Pinpoint the cell where the given text exists, returning its (X, Y) midpoint coordinate. 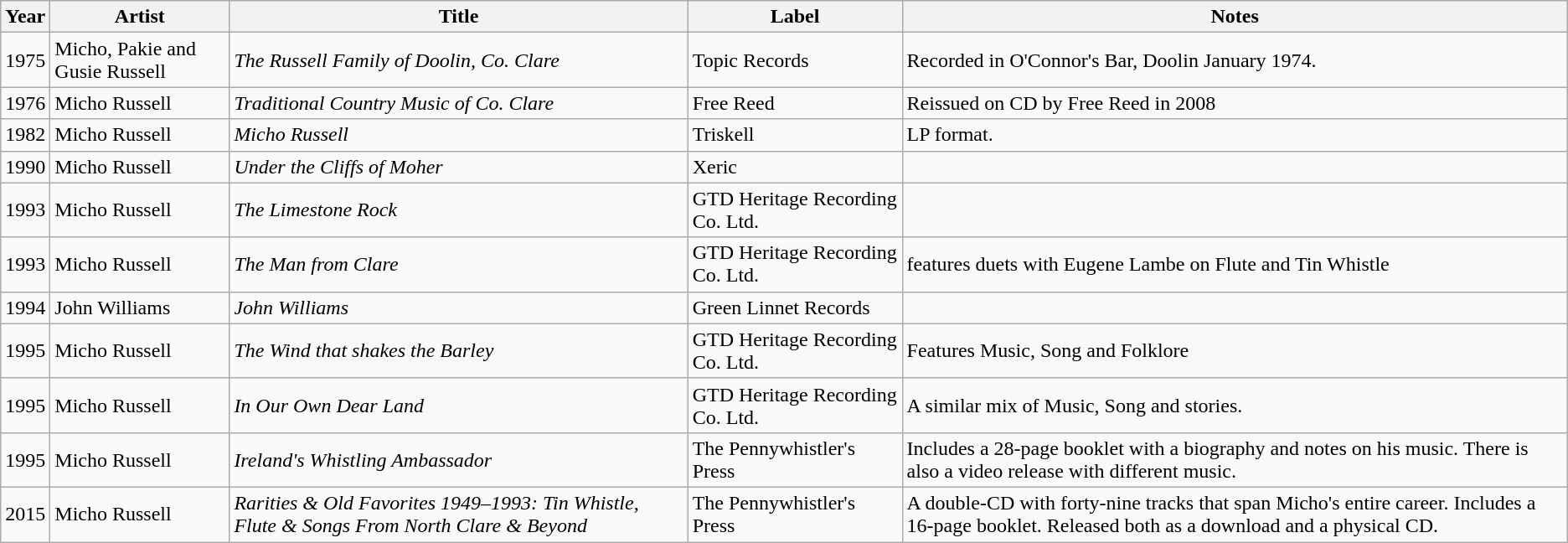
Traditional Country Music of Co. Clare (459, 103)
Label (795, 17)
The Limestone Rock (459, 209)
1990 (25, 167)
1994 (25, 308)
Xeric (795, 167)
The Russell Family of Doolin, Co. Clare (459, 60)
The Wind that shakes the Barley (459, 350)
1982 (25, 135)
Ireland's Whistling Ambassador (459, 459)
Notes (1235, 17)
Green Linnet Records (795, 308)
Reissued on CD by Free Reed in 2008 (1235, 103)
1976 (25, 103)
Features Music, Song and Folklore (1235, 350)
A double-CD with forty-nine tracks that span Micho's entire career. Includes a 16-page booklet. Released both as a download and a physical CD. (1235, 515)
Topic Records (795, 60)
Recorded in O'Connor's Bar, Doolin January 1974. (1235, 60)
Under the Cliffs of Moher (459, 167)
1975 (25, 60)
Free Reed (795, 103)
Year (25, 17)
In Our Own Dear Land (459, 406)
features duets with Eugene Lambe on Flute and Tin Whistle (1235, 265)
A similar mix of Music, Song and stories. (1235, 406)
Title (459, 17)
Includes a 28-page booklet with a biography and notes on his music. There is also a video release with different music. (1235, 459)
Rarities & Old Favorites 1949–1993: Tin Whistle, Flute & Songs From North Clare & Beyond (459, 515)
Triskell (795, 135)
Artist (140, 17)
The Man from Clare (459, 265)
LP format. (1235, 135)
2015 (25, 515)
Micho, Pakie and Gusie Russell (140, 60)
